Find where the given text appears and provide that cell's center as [X, Y] coordinate. 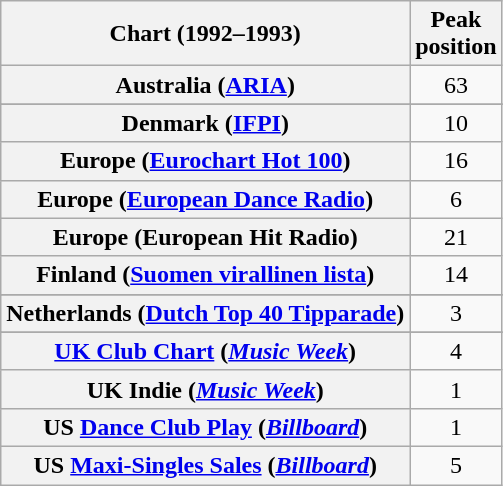
3 [456, 313]
5 [456, 465]
US Dance Club Play (Billboard) [206, 427]
Denmark (IFPI) [206, 123]
Europe (European Hit Radio) [206, 237]
Europe (Eurochart Hot 100) [206, 161]
UK Indie (Music Week) [206, 389]
Finland (Suomen virallinen lista) [206, 275]
Europe (European Dance Radio) [206, 199]
Chart (1992–1993) [206, 34]
UK Club Chart (Music Week) [206, 351]
21 [456, 237]
6 [456, 199]
63 [456, 85]
16 [456, 161]
Peakposition [456, 34]
US Maxi-Singles Sales (Billboard) [206, 465]
Australia (ARIA) [206, 85]
10 [456, 123]
14 [456, 275]
4 [456, 351]
Netherlands (Dutch Top 40 Tipparade) [206, 313]
